For the text-containing cell, return its midpoint in (x, y) coordinate format. 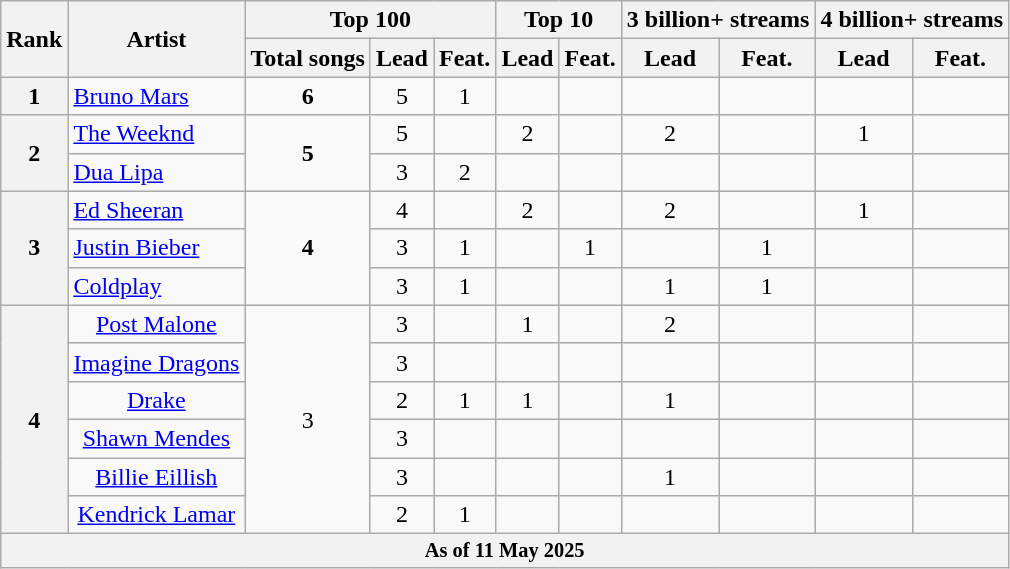
As of 11 May 2025 (505, 551)
6 (308, 96)
Rank (34, 39)
Coldplay (156, 286)
4 billion+ streams (912, 20)
Top 100 (370, 20)
Justin Bieber (156, 248)
The Weeknd (156, 134)
Artist (156, 39)
Imagine Dragons (156, 362)
Shawn Mendes (156, 438)
Kendrick Lamar (156, 515)
Bruno Mars (156, 96)
Drake (156, 400)
3 billion+ streams (718, 20)
Dua Lipa (156, 172)
Top 10 (558, 20)
Total songs (308, 58)
Post Malone (156, 324)
Ed Sheeran (156, 210)
Billie Eillish (156, 477)
